Scan for the cell matching the given text and deliver its [x, y] coordinate at center. 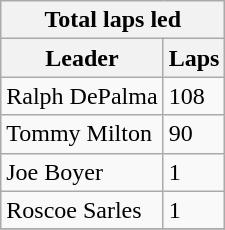
Roscoe Sarles [82, 210]
90 [194, 134]
Tommy Milton [82, 134]
Total laps led [113, 20]
Joe Boyer [82, 172]
Laps [194, 58]
Ralph DePalma [82, 96]
108 [194, 96]
Leader [82, 58]
